Output the [X, Y] coordinate of the center of the cell containing the given text.  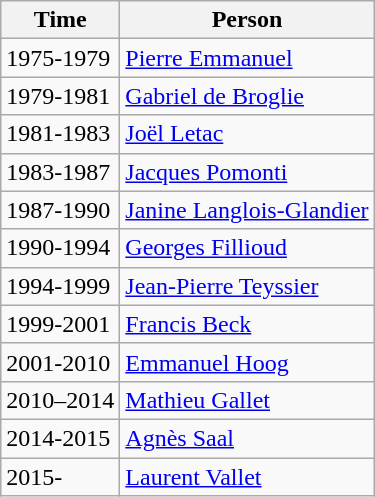
Janine Langlois-Glandier [247, 210]
1975-1979 [60, 58]
Time [60, 20]
Joël Letac [247, 134]
Emmanuel Hoog [247, 362]
1990-1994 [60, 248]
Jacques Pomonti [247, 172]
Georges Fillioud [247, 248]
2010–2014 [60, 400]
1979-1981 [60, 96]
1994-1999 [60, 286]
1987-1990 [60, 210]
Pierre Emmanuel [247, 58]
1981-1983 [60, 134]
1983-1987 [60, 172]
Gabriel de Broglie [247, 96]
2001-2010 [60, 362]
Jean-Pierre Teyssier [247, 286]
2014-2015 [60, 438]
1999-2001 [60, 324]
Mathieu Gallet [247, 400]
Agnès Saal [247, 438]
Laurent Vallet [247, 477]
Francis Beck [247, 324]
Person [247, 20]
2015- [60, 477]
